Return the [X, Y] coordinate for the center point of the cell that contains the specified text.  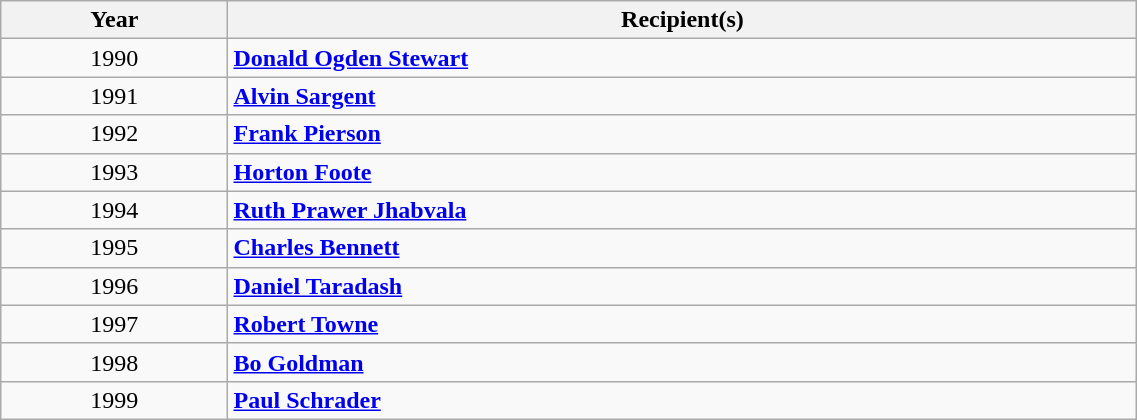
Alvin Sargent [682, 96]
Daniel Taradash [682, 286]
Year [114, 20]
Frank Pierson [682, 134]
1994 [114, 210]
Charles Bennett [682, 248]
1995 [114, 248]
Paul Schrader [682, 400]
1990 [114, 58]
1993 [114, 172]
Horton Foote [682, 172]
Donald Ogden Stewart [682, 58]
1998 [114, 362]
Recipient(s) [682, 20]
Bo Goldman [682, 362]
Ruth Prawer Jhabvala [682, 210]
1997 [114, 324]
Robert Towne [682, 324]
1999 [114, 400]
1996 [114, 286]
1991 [114, 96]
1992 [114, 134]
